From the cell containing the given text, extract its center point as (x, y) coordinate. 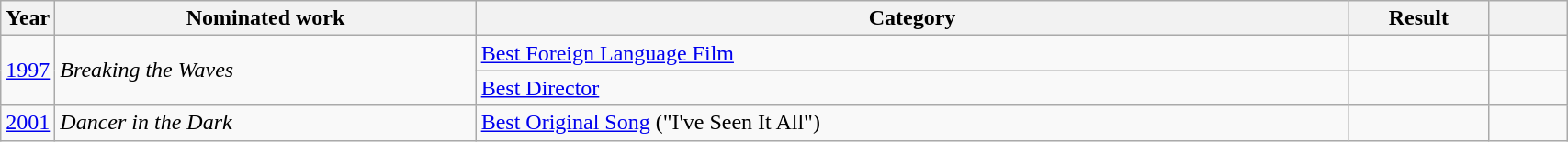
Category (912, 18)
Best Foreign Language Film (912, 53)
Result (1418, 18)
Dancer in the Dark (265, 123)
Year (28, 18)
Nominated work (265, 18)
Breaking the Waves (265, 71)
Best Original Song ("I've Seen It All") (912, 123)
Best Director (912, 88)
2001 (28, 123)
1997 (28, 71)
